For the text-containing cell, return its midpoint in (x, y) coordinate format. 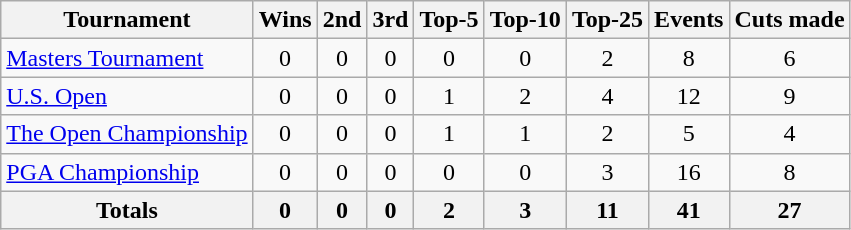
12 (689, 96)
Wins (285, 20)
3rd (390, 20)
Top-10 (525, 20)
Masters Tournament (127, 58)
Top-25 (607, 20)
9 (790, 96)
Tournament (127, 20)
2nd (342, 20)
Events (689, 20)
5 (689, 134)
U.S. Open (127, 96)
Totals (127, 210)
Top-5 (449, 20)
16 (689, 172)
27 (790, 210)
41 (689, 210)
PGA Championship (127, 172)
6 (790, 58)
Cuts made (790, 20)
11 (607, 210)
The Open Championship (127, 134)
